Provide the [X, Y] coordinate of the cell's center where the given text is located.  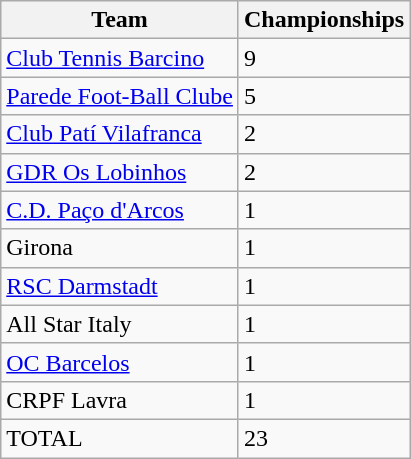
9 [324, 58]
Girona [120, 248]
OC Barcelos [120, 362]
Parede Foot-Ball Clube [120, 96]
Club Patí Vilafranca [120, 134]
23 [324, 438]
C.D. Paço d'Arcos [120, 210]
TOTAL [120, 438]
All Star Italy [120, 324]
CRPF Lavra [120, 400]
Club Tennis Barcino [120, 58]
RSC Darmstadt [120, 286]
Team [120, 20]
Championships [324, 20]
GDR Os Lobinhos [120, 172]
5 [324, 96]
